Return the [x, y] coordinate for the center point of the cell that contains the specified text.  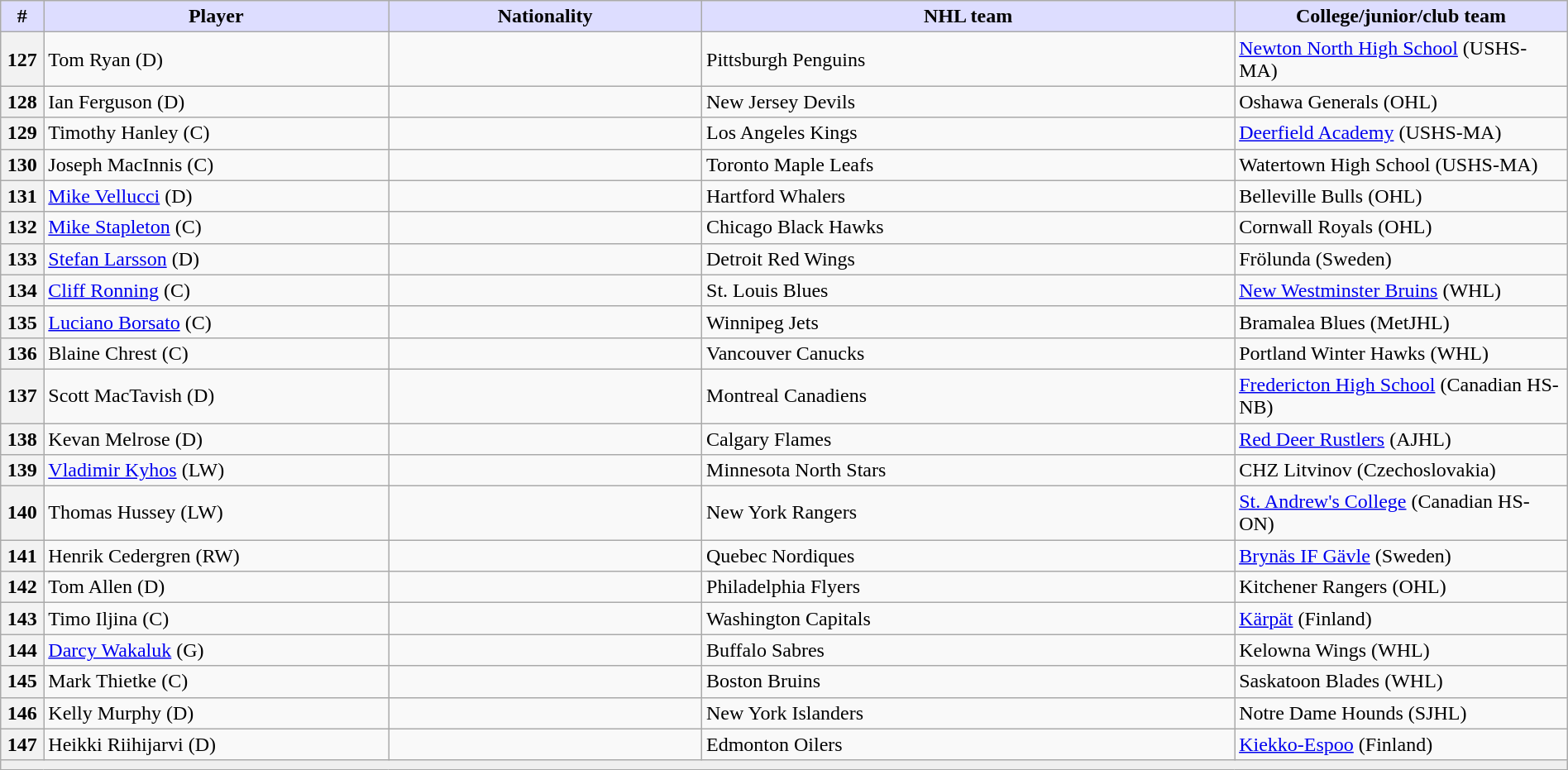
New York Rangers [968, 513]
137 [22, 395]
128 [22, 102]
Joseph MacInnis (C) [217, 165]
Kitchener Rangers (OHL) [1401, 587]
Calgary Flames [968, 439]
Luciano Borsato (C) [217, 322]
127 [22, 60]
Frölunda (Sweden) [1401, 259]
144 [22, 650]
Notre Dame Hounds (SJHL) [1401, 713]
Pittsburgh Penguins [968, 60]
Blaine Chrest (C) [217, 353]
Watertown High School (USHS-MA) [1401, 165]
Nationality [546, 17]
Fredericton High School (Canadian HS-NB) [1401, 395]
Kärpät (Finland) [1401, 619]
NHL team [968, 17]
Quebec Nordiques [968, 556]
146 [22, 713]
College/junior/club team [1401, 17]
Mike Stapleton (C) [217, 227]
142 [22, 587]
Buffalo Sabres [968, 650]
St. Andrew's College (Canadian HS-ON) [1401, 513]
St. Louis Blues [968, 290]
Kelly Murphy (D) [217, 713]
Cornwall Royals (OHL) [1401, 227]
Boston Bruins [968, 682]
138 [22, 439]
Tom Ryan (D) [217, 60]
139 [22, 471]
Timothy Hanley (C) [217, 133]
133 [22, 259]
Kevan Melrose (D) [217, 439]
Kiekko-Espoo (Finland) [1401, 744]
Philadelphia Flyers [968, 587]
Los Angeles Kings [968, 133]
129 [22, 133]
145 [22, 682]
Kelowna Wings (WHL) [1401, 650]
New Jersey Devils [968, 102]
Chicago Black Hawks [968, 227]
Hartford Whalers [968, 196]
Scott MacTavish (D) [217, 395]
New Westminster Bruins (WHL) [1401, 290]
Winnipeg Jets [968, 322]
Oshawa Generals (OHL) [1401, 102]
Edmonton Oilers [968, 744]
134 [22, 290]
147 [22, 744]
Thomas Hussey (LW) [217, 513]
Toronto Maple Leafs [968, 165]
Belleville Bulls (OHL) [1401, 196]
Mark Thietke (C) [217, 682]
Brynäs IF Gävle (Sweden) [1401, 556]
Vladimir Kyhos (LW) [217, 471]
Player [217, 17]
Ian Ferguson (D) [217, 102]
Cliff Ronning (C) [217, 290]
Minnesota North Stars [968, 471]
Tom Allen (D) [217, 587]
Newton North High School (USHS-MA) [1401, 60]
132 [22, 227]
131 [22, 196]
130 [22, 165]
Henrik Cedergren (RW) [217, 556]
135 [22, 322]
Montreal Canadiens [968, 395]
136 [22, 353]
# [22, 17]
Darcy Wakaluk (G) [217, 650]
Bramalea Blues (MetJHL) [1401, 322]
New York Islanders [968, 713]
Deerfield Academy (USHS-MA) [1401, 133]
Mike Vellucci (D) [217, 196]
Portland Winter Hawks (WHL) [1401, 353]
Saskatoon Blades (WHL) [1401, 682]
CHZ Litvinov (Czechoslovakia) [1401, 471]
140 [22, 513]
Detroit Red Wings [968, 259]
143 [22, 619]
Vancouver Canucks [968, 353]
Red Deer Rustlers (AJHL) [1401, 439]
Timo Iljina (C) [217, 619]
Stefan Larsson (D) [217, 259]
Heikki Riihijarvi (D) [217, 744]
Washington Capitals [968, 619]
141 [22, 556]
